Capture the cell that displays the provided text and extract its (x, y) central coordinate. 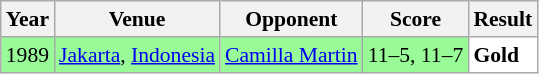
Score (416, 19)
1989 (28, 55)
Camilla Martin (292, 55)
Venue (137, 19)
Gold (502, 55)
Year (28, 19)
Result (502, 19)
Jakarta, Indonesia (137, 55)
11–5, 11–7 (416, 55)
Opponent (292, 19)
